Capture the cell that displays the provided text and extract its [x, y] central coordinate. 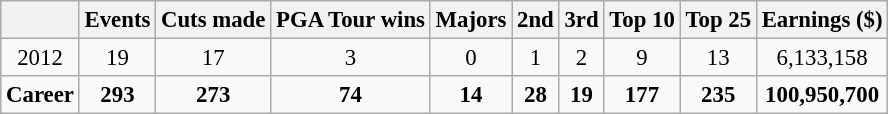
293 [117, 95]
0 [470, 58]
235 [718, 95]
9 [642, 58]
PGA Tour wins [351, 20]
Majors [470, 20]
Earnings ($) [822, 20]
74 [351, 95]
28 [536, 95]
Top 25 [718, 20]
Cuts made [214, 20]
Events [117, 20]
273 [214, 95]
14 [470, 95]
3rd [582, 20]
13 [718, 58]
6,133,158 [822, 58]
Career [40, 95]
Top 10 [642, 20]
2012 [40, 58]
1 [536, 58]
177 [642, 95]
2nd [536, 20]
17 [214, 58]
100,950,700 [822, 95]
2 [582, 58]
3 [351, 58]
